Output the (X, Y) coordinate of the center of the cell containing the given text.  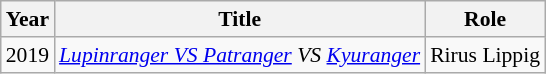
2019 (28, 55)
Year (28, 19)
Lupinranger VS Patranger VS Kyuranger (240, 55)
Role (485, 19)
Title (240, 19)
Rirus Lippig (485, 55)
